From the cell containing the given text, extract its center point as [X, Y] coordinate. 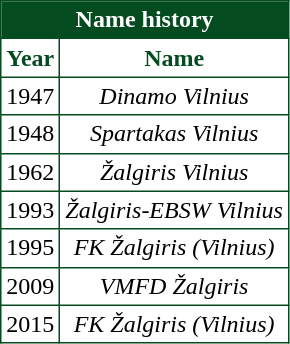
2015 [30, 324]
Name [174, 58]
Žalgiris Vilnius [174, 172]
Year [30, 58]
2009 [30, 286]
1947 [30, 96]
Name history [145, 20]
1948 [30, 134]
Spartakas Vilnius [174, 134]
VMFD Žalgiris [174, 286]
1995 [30, 248]
Žalgiris-EBSW Vilnius [174, 210]
Dinamo Vilnius [174, 96]
1993 [30, 210]
1962 [30, 172]
